Output the [X, Y] coordinate of the center of the cell containing the given text.  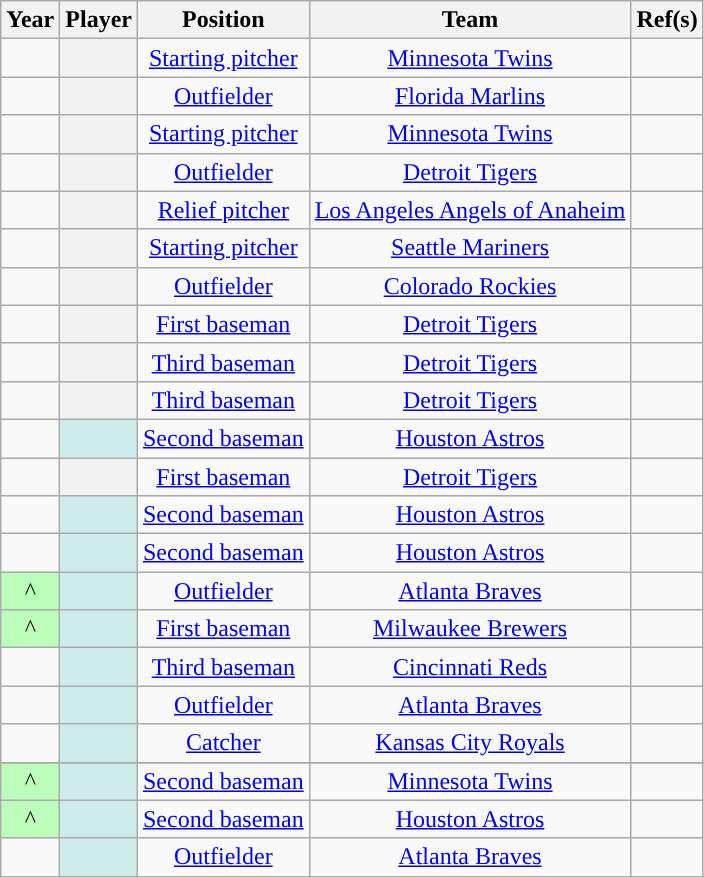
Catcher [223, 743]
Ref(s) [667, 20]
Kansas City Royals [470, 743]
Seattle Mariners [470, 248]
Milwaukee Brewers [470, 629]
Team [470, 20]
Cincinnati Reds [470, 667]
Year [30, 20]
Colorado Rockies [470, 286]
Los Angeles Angels of Anaheim [470, 210]
Florida Marlins [470, 96]
Player [99, 20]
Position [223, 20]
Relief pitcher [223, 210]
